Search for the cell housing the specified text and yield its [x, y] center coordinate. 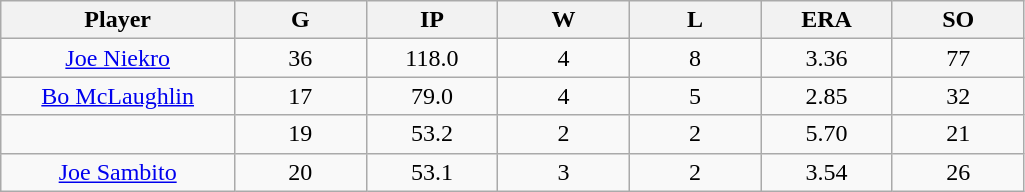
19 [301, 134]
ERA [827, 20]
5 [695, 96]
2.85 [827, 96]
IP [432, 20]
17 [301, 96]
3 [564, 172]
5.70 [827, 134]
77 [958, 58]
Player [118, 20]
32 [958, 96]
3.36 [827, 58]
G [301, 20]
Joe Niekro [118, 58]
20 [301, 172]
26 [958, 172]
8 [695, 58]
Joe Sambito [118, 172]
118.0 [432, 58]
L [695, 20]
21 [958, 134]
SO [958, 20]
3.54 [827, 172]
53.2 [432, 134]
53.1 [432, 172]
W [564, 20]
79.0 [432, 96]
36 [301, 58]
Bo McLaughlin [118, 96]
